From the cell containing the given text, extract its center point as (x, y) coordinate. 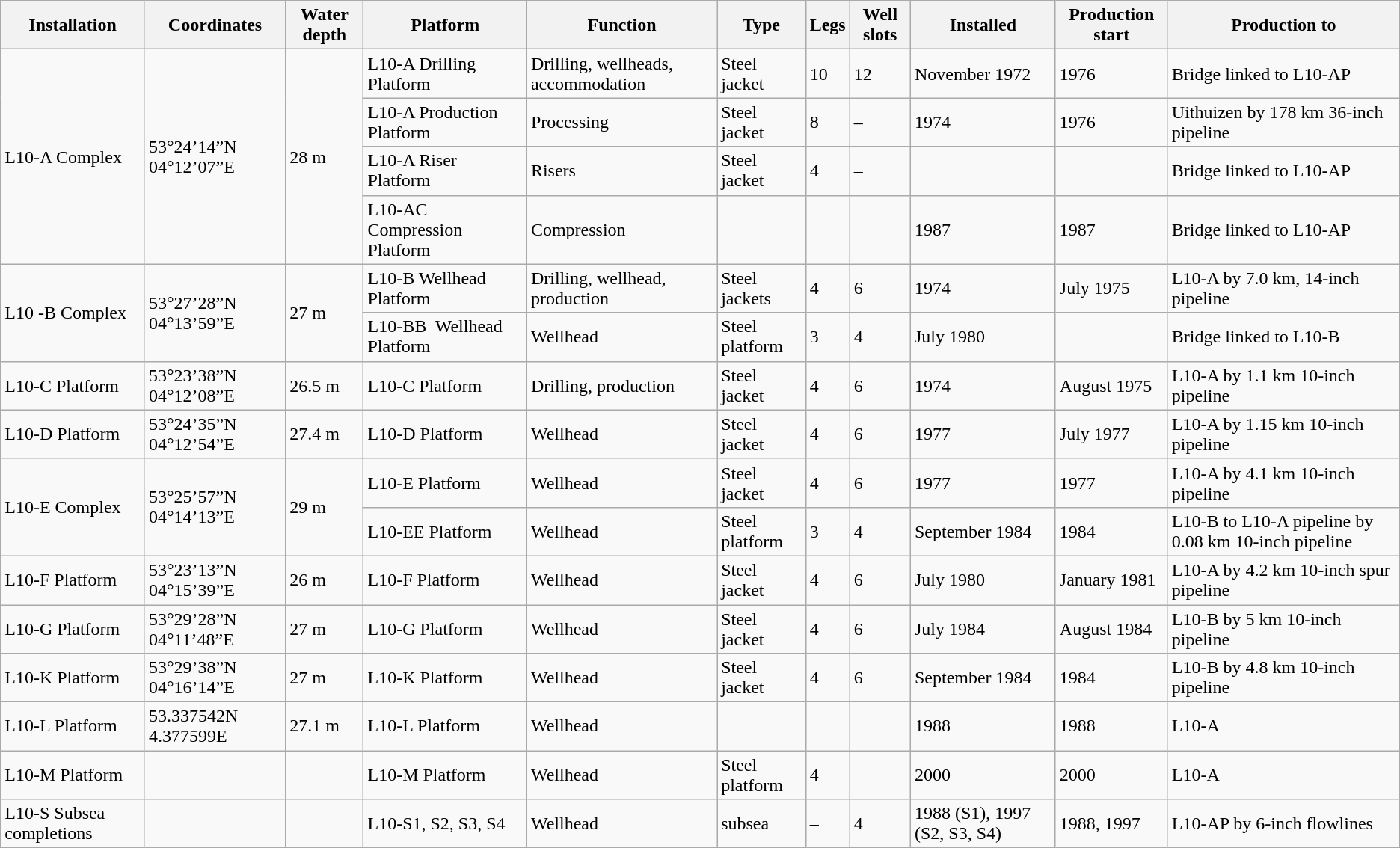
L10-B by 4.8 km 10-inch pipeline (1283, 678)
53°29’38”N 04°16’14”E (215, 678)
January 1981 (1111, 580)
L10-B to L10-A pipeline by 0.08 km 10-inch pipeline (1283, 531)
L10-S Subsea completions (73, 824)
L10-A Riser Platform (445, 170)
26.5 m (325, 386)
subsea (761, 824)
Installation (73, 25)
Drilling, wellheads, accommodation (621, 73)
L10-A Complex (73, 157)
12 (879, 73)
L10-B by 5 km 10-inch pipeline (1283, 628)
53°24’14”N 04°12’07”E (215, 157)
L10-AP by 6-inch flowlines (1283, 824)
Production to (1283, 25)
L10-AC Compression Platform (445, 230)
1988 (S1), 1997 (S2, S3, S4) (983, 824)
August 1975 (1111, 386)
Type (761, 25)
L10-A by 7.0 km, 14-inch pipeline (1283, 289)
Function (621, 25)
Processing (621, 123)
Compression (621, 230)
Steel jackets (761, 289)
Drilling, production (621, 386)
Legs (827, 25)
L10-A Production Platform (445, 123)
L10-A by 4.1 km 10-inch pipeline (1283, 483)
28 m (325, 157)
53.337542N4.377599E (215, 727)
August 1984 (1111, 628)
Bridge linked to L10-B (1283, 337)
10 (827, 73)
Risers (621, 170)
L10-BB Wellhead Platform (445, 337)
July 1984 (983, 628)
L10-E Complex (73, 507)
53°27’28”N 04°13’59”E (215, 313)
Uithuizen by 178 km 36-inch pipeline (1283, 123)
8 (827, 123)
1988, 1997 (1111, 824)
Production start (1111, 25)
53°24’35”N 04°12’54”E (215, 434)
53°29’28”N 04°11’48”E (215, 628)
L10-S1, S2, S3, S4 (445, 824)
Drilling, wellhead, production (621, 289)
L10-E Platform (445, 483)
Platform (445, 25)
L10-A Drilling Platform (445, 73)
Well slots (879, 25)
L10-A by 4.2 km 10-inch spur pipeline (1283, 580)
July 1977 (1111, 434)
L10 -B Complex (73, 313)
29 m (325, 507)
Coordinates (215, 25)
L10-B Wellhead Platform (445, 289)
53°23’13”N 04°15’39”E (215, 580)
53°25’57”N 04°14’13”E (215, 507)
27.1 m (325, 727)
27.4 m (325, 434)
26 m (325, 580)
July 1975 (1111, 289)
L10-A by 1.15 km 10-inch pipeline (1283, 434)
November 1972 (983, 73)
Installed (983, 25)
Water depth (325, 25)
53°23’38”N 04°12’08”E (215, 386)
L10-A by 1.1 km 10-inch pipeline (1283, 386)
L10-EE Platform (445, 531)
